Return [x, y] of the center of cell containing provided text 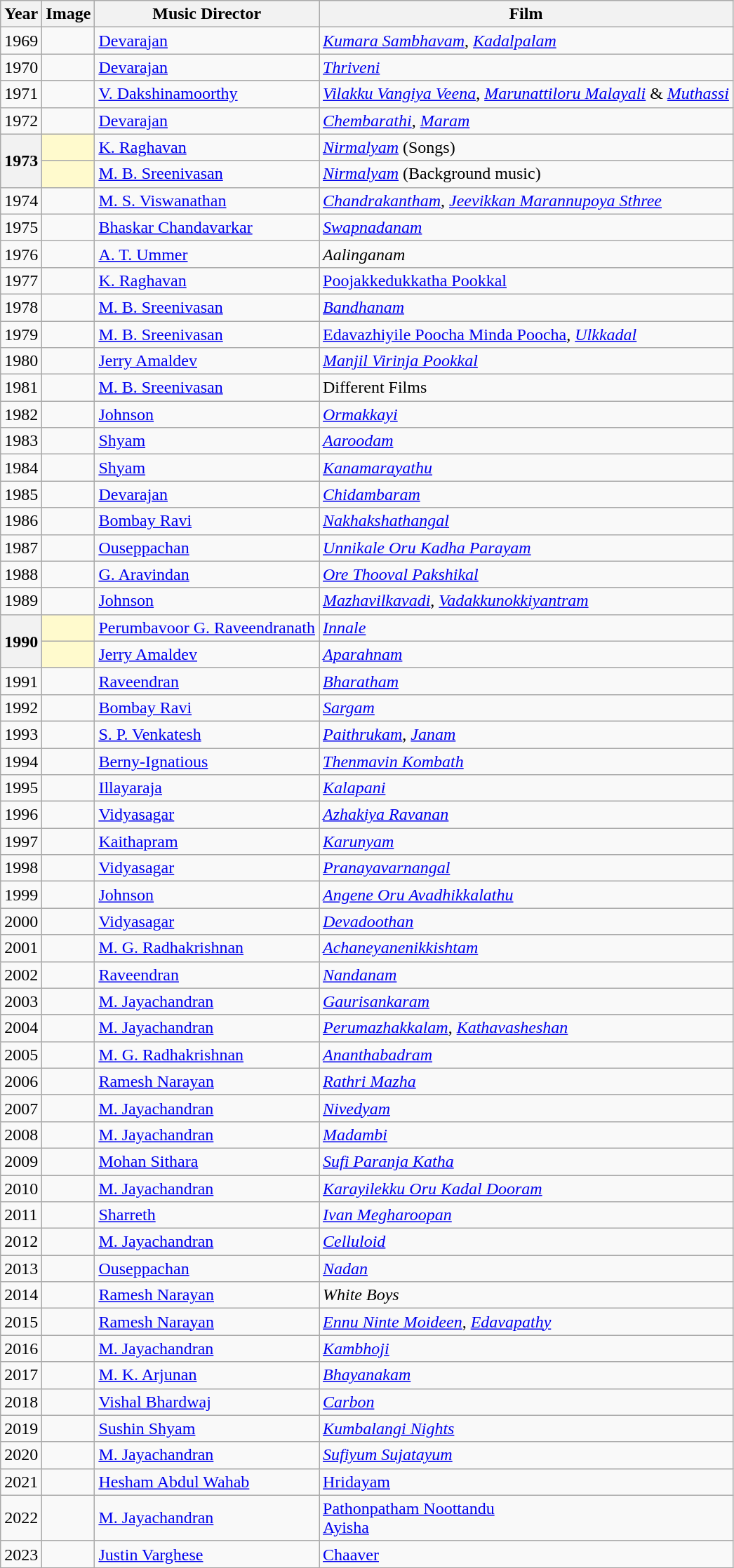
Hridayam [526, 1482]
Aalinganam [526, 254]
1991 [21, 681]
Berny-Ignatious [207, 761]
2005 [21, 1055]
Angene Oru Avadhikkalathu [526, 895]
Bhayanakam [526, 1375]
Vishal Bhardwaj [207, 1402]
Kumara Sambhavam, Kadalpalam [526, 41]
2004 [21, 1028]
2023 [21, 1554]
Gaurisankaram [526, 1001]
1993 [21, 734]
2021 [21, 1482]
2013 [21, 1269]
Perumazhakkalam, Kathavasheshan [526, 1028]
1971 [21, 94]
Nivedyam [526, 1108]
1995 [21, 788]
Chandrakantham, Jeevikkan Marannupoya Sthree [526, 201]
Aparahnam [526, 654]
Kumbalangi Nights [526, 1428]
Poojakkedukkatha Pookkal [526, 281]
1985 [21, 494]
1978 [21, 307]
Azhakiya Ravanan [526, 815]
Edavazhiyile Poocha Minda Poocha, Ulkkadal [526, 334]
2010 [21, 1189]
Sharreth [207, 1215]
Film [526, 14]
A. T. Ummer [207, 254]
Celluloid [526, 1242]
Aaroodam [526, 441]
2011 [21, 1215]
Ore Thooval Pakshikal [526, 574]
2007 [21, 1108]
Bharatham [526, 681]
1987 [21, 548]
2000 [21, 921]
2020 [21, 1455]
Pathonpatham NoottanduAyisha [526, 1518]
S. P. Venkatesh [207, 734]
Chaaver [526, 1554]
1989 [21, 601]
1999 [21, 895]
1982 [21, 414]
1977 [21, 281]
Ormakkayi [526, 414]
Nakhakshathangal [526, 521]
1975 [21, 227]
Image [69, 14]
Year [21, 14]
M. S. Viswanathan [207, 201]
Paithrukam, Janam [526, 734]
1986 [21, 521]
Different Films [526, 388]
Justin Varghese [207, 1554]
Ananthabadram [526, 1055]
Thriveni [526, 67]
1997 [21, 842]
2002 [21, 975]
2017 [21, 1375]
2009 [21, 1161]
1973 [21, 161]
Sufi Paranja Katha [526, 1161]
Carbon [526, 1402]
1980 [21, 361]
Unnikale Oru Kadha Parayam [526, 548]
2006 [21, 1081]
Karayilekku Oru Kadal Dooram [526, 1189]
2016 [21, 1349]
1969 [21, 41]
Pranayavarnangal [526, 868]
Ivan Megharoopan [526, 1215]
2018 [21, 1402]
Nirmalyam (Songs) [526, 147]
Illayaraja [207, 788]
1981 [21, 388]
1970 [21, 67]
Sargam [526, 708]
Karunyam [526, 842]
G. Aravindan [207, 574]
1992 [21, 708]
White Boys [526, 1295]
2008 [21, 1135]
Music Director [207, 14]
2019 [21, 1428]
Sushin Shyam [207, 1428]
2015 [21, 1322]
Kambhoji [526, 1349]
M. K. Arjunan [207, 1375]
Bhaskar Chandavarkar [207, 227]
Nandanam [526, 975]
1979 [21, 334]
Perumbavoor G. Raveendranath [207, 628]
Vilakku Vangiya Veena, Marunattiloru Malayali & Muthassi [526, 94]
1996 [21, 815]
Ennu Ninte Moideen, Edavapathy [526, 1322]
Kaithapram [207, 842]
Rathri Mazha [526, 1081]
Nadan [526, 1269]
1974 [21, 201]
Kalapani [526, 788]
Kanamarayathu [526, 468]
2022 [21, 1518]
2014 [21, 1295]
Achaneyanenikkishtam [526, 948]
Mazhavilkavadi, Vadakkunokkiyantram [526, 601]
Madambi [526, 1135]
Swapnadanam [526, 227]
1972 [21, 121]
1983 [21, 441]
Thenmavin Kombath [526, 761]
Sufiyum Sujatayum [526, 1455]
1988 [21, 574]
Hesham Abdul Wahab [207, 1482]
1984 [21, 468]
2012 [21, 1242]
V. Dakshinamoorthy [207, 94]
1990 [21, 641]
Nirmalyam (Background music) [526, 174]
Chidambaram [526, 494]
1998 [21, 868]
1994 [21, 761]
2003 [21, 1001]
Innale [526, 628]
Bandhanam [526, 307]
2001 [21, 948]
Mohan Sithara [207, 1161]
1976 [21, 254]
Devadoothan [526, 921]
Chembarathi, Maram [526, 121]
Manjil Virinja Pookkal [526, 361]
